Identify which cell holds the provided text, then report its [x, y] central coordinate. 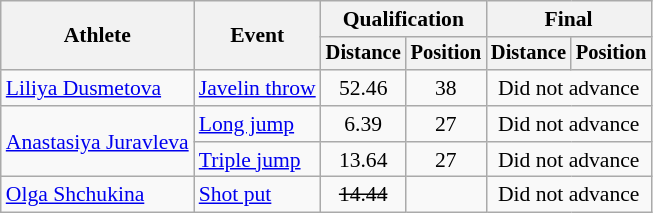
Anastasiya Juravleva [98, 142]
6.39 [364, 124]
Long jump [258, 124]
Event [258, 36]
Olga Shchukina [98, 195]
Triple jump [258, 160]
Shot put [258, 195]
Athlete [98, 36]
52.46 [364, 88]
Javelin throw [258, 88]
Liliya Dusmetova [98, 88]
13.64 [364, 160]
38 [446, 88]
Qualification [404, 19]
Final [568, 19]
14.44 [364, 195]
